Find where the given text appears and provide that cell's center as (x, y) coordinate. 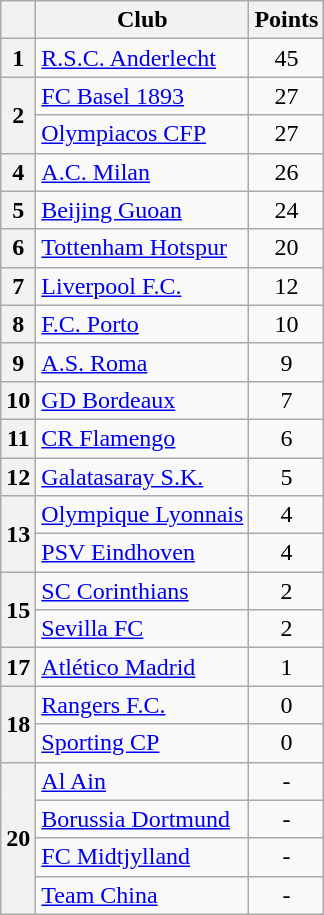
F.C. Porto (142, 324)
Liverpool F.C. (142, 286)
Sevilla FC (142, 629)
Tottenham Hotspur (142, 248)
Al Ain (142, 781)
CR Flamengo (142, 438)
Club (142, 20)
11 (18, 438)
R.S.C. Anderlecht (142, 58)
Rangers F.C. (142, 705)
8 (18, 324)
FC Basel 1893 (142, 96)
15 (18, 610)
45 (286, 58)
Beijing Guoan (142, 210)
18 (18, 724)
Olympique Lyonnais (142, 515)
Sporting CP (142, 743)
Galatasaray S.K. (142, 477)
17 (18, 667)
GD Bordeaux (142, 400)
Points (286, 20)
13 (18, 534)
FC Midtjylland (142, 857)
SC Corinthians (142, 591)
26 (286, 172)
A.C. Milan (142, 172)
A.S. Roma (142, 362)
PSV Eindhoven (142, 553)
Borussia Dortmund (142, 819)
Atlético Madrid (142, 667)
Team China (142, 895)
24 (286, 210)
Olympiacos CFP (142, 134)
